Locate the cell with the specified text and output its [x, y] center coordinate. 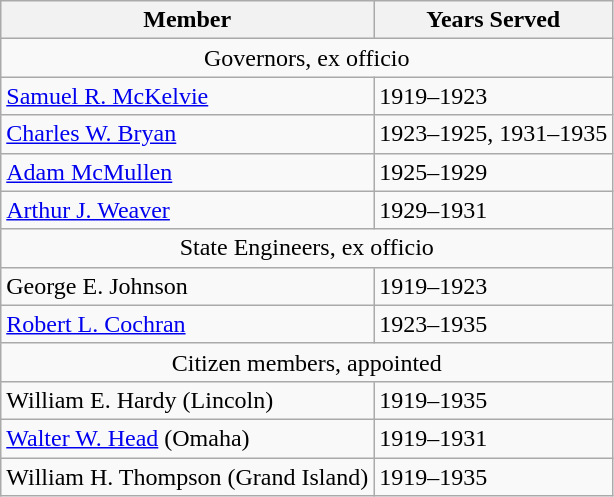
1919–1931 [494, 438]
Member [188, 20]
1929–1931 [494, 210]
William H. Thompson (Grand Island) [188, 477]
Governors, ex officio [307, 58]
George E. Johnson [188, 286]
Citizen members, appointed [307, 362]
Samuel R. McKelvie [188, 96]
1923–1925, 1931–1935 [494, 134]
William E. Hardy (Lincoln) [188, 400]
State Engineers, ex officio [307, 248]
Years Served [494, 20]
1923–1935 [494, 324]
Walter W. Head (Omaha) [188, 438]
Arthur J. Weaver [188, 210]
Adam McMullen [188, 172]
Robert L. Cochran [188, 324]
1925–1929 [494, 172]
Charles W. Bryan [188, 134]
